Detect which cell encompasses the target text, then output its (x, y) center coordinate. 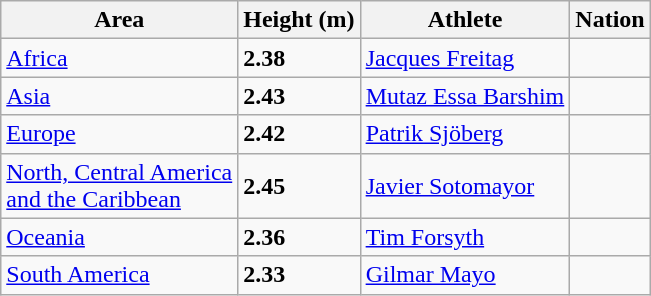
2.38 (299, 58)
2.43 (299, 96)
Height (m) (299, 20)
Gilmar Mayo (465, 275)
Athlete (465, 20)
Mutaz Essa Barshim (465, 96)
Area (120, 20)
Javier Sotomayor (465, 186)
2.36 (299, 237)
Tim Forsyth (465, 237)
South America (120, 275)
Oceania (120, 237)
2.45 (299, 186)
2.42 (299, 134)
North, Central Americaand the Caribbean (120, 186)
2.33 (299, 275)
Jacques Freitag (465, 58)
Europe (120, 134)
Patrik Sjöberg (465, 134)
Nation (610, 20)
Asia (120, 96)
Africa (120, 58)
